Find where the given text appears and provide that cell's center as [x, y] coordinate. 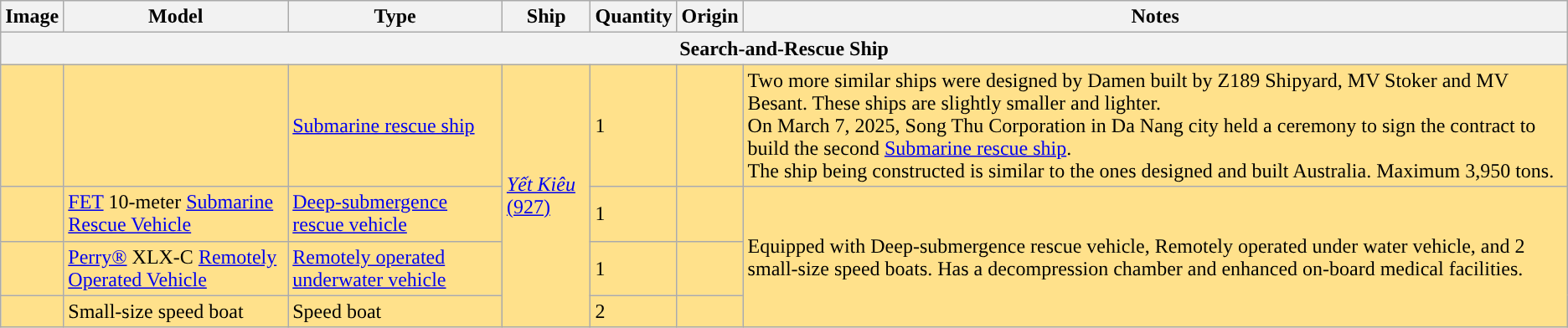
Submarine rescue ship [395, 126]
Type [395, 17]
Perry® XLX-C Remotely Operated Vehicle [176, 268]
Image [32, 17]
Deep-submergence rescue vehicle [395, 214]
Remotely operated underwater vehicle [395, 268]
Quantity [633, 17]
Yết Kiêu (927) [546, 196]
Origin [710, 17]
Notes [1155, 17]
2 [633, 311]
Model [176, 17]
Ship [546, 17]
FET 10-meter Submarine Rescue Vehicle [176, 214]
Small-size speed boat [176, 311]
Search-and-Rescue Ship [784, 49]
Speed boat [395, 311]
